Return the [x, y] coordinate for the center point of the cell that contains the specified text.  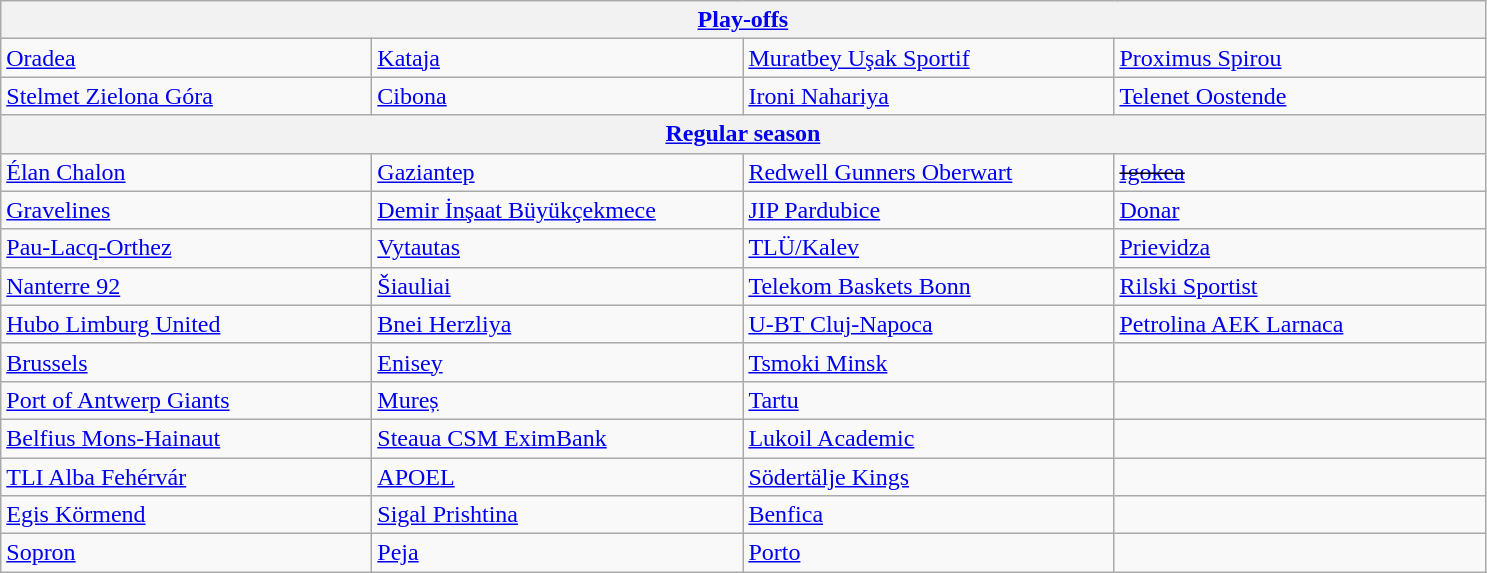
TLÜ/Kalev [928, 248]
JIP Pardubice [928, 210]
Mureș [558, 400]
Igokea [1300, 172]
Benfica [928, 515]
Kataja [558, 58]
Muratbey Uşak Sportif [928, 58]
Play-offs [743, 20]
Regular season [743, 134]
Gaziantep [558, 172]
Rilski Sportist [1300, 286]
Tartu [928, 400]
Telenet Oostende [1300, 96]
APOEL [558, 477]
Donar [1300, 210]
Stelmet Zielona Góra [186, 96]
Steaua CSM EximBank [558, 438]
Gravelines [186, 210]
Hubo Limburg United [186, 324]
Port of Antwerp Giants [186, 400]
Egis Körmend [186, 515]
Belfius Mons-Hainaut [186, 438]
Lukoil Academic [928, 438]
Porto [928, 553]
Élan Chalon [186, 172]
Šiauliai [558, 286]
Nanterre 92 [186, 286]
Petrolina AEK Larnaca [1300, 324]
Sopron [186, 553]
Vytautas [558, 248]
Telekom Baskets Bonn [928, 286]
Peja [558, 553]
TLI Alba Fehérvár [186, 477]
Oradea [186, 58]
Ironi Nahariya [928, 96]
Tsmoki Minsk [928, 362]
U-BT Cluj-Napoca [928, 324]
Prievidza [1300, 248]
Södertälje Kings [928, 477]
Redwell Gunners Oberwart [928, 172]
Bnei Herzliya [558, 324]
Enisey [558, 362]
Sigal Prishtina [558, 515]
Demir İnşaat Büyükçekmece [558, 210]
Pau-Lacq-Orthez [186, 248]
Proximus Spirou [1300, 58]
Cibona [558, 96]
Brussels [186, 362]
